Pinpoint the cell where the given text exists, returning its (X, Y) midpoint coordinate. 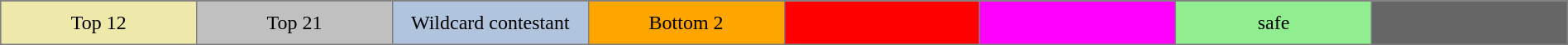
safe (1274, 22)
Top 12 (99, 22)
Bottom 2 (686, 22)
Wildcard contestant (490, 22)
Top 21 (294, 22)
